Extract the (X, Y) coordinate from the center of the cell holding the provided text.  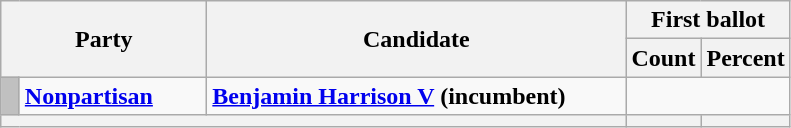
Candidate (416, 39)
Percent (746, 58)
Benjamin Harrison V (incumbent) (416, 96)
First ballot (708, 20)
Nonpartisan (113, 96)
Party (104, 39)
Count (664, 58)
